Locate the cell with the specified text and output its (x, y) center coordinate. 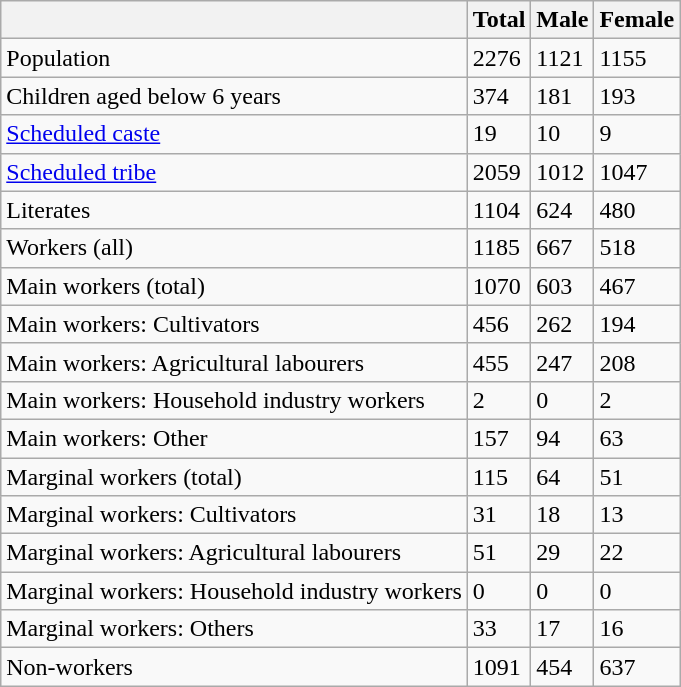
247 (562, 362)
63 (637, 438)
64 (562, 477)
Children aged below 6 years (234, 96)
94 (562, 438)
Marginal workers: Others (234, 629)
1121 (562, 58)
Main workers (total) (234, 286)
19 (499, 134)
Main workers: Household industry workers (234, 400)
637 (637, 667)
1155 (637, 58)
194 (637, 324)
480 (637, 210)
17 (562, 629)
Total (499, 20)
29 (562, 553)
2059 (499, 172)
Main workers: Agricultural labourers (234, 362)
Non-workers (234, 667)
1070 (499, 286)
518 (637, 248)
374 (499, 96)
455 (499, 362)
467 (637, 286)
456 (499, 324)
Marginal workers: Household industry workers (234, 591)
10 (562, 134)
1091 (499, 667)
603 (562, 286)
Female (637, 20)
262 (562, 324)
1104 (499, 210)
Main workers: Cultivators (234, 324)
31 (499, 515)
16 (637, 629)
Marginal workers: Agricultural labourers (234, 553)
2276 (499, 58)
9 (637, 134)
208 (637, 362)
Main workers: Other (234, 438)
667 (562, 248)
1185 (499, 248)
624 (562, 210)
1012 (562, 172)
Literates (234, 210)
13 (637, 515)
193 (637, 96)
454 (562, 667)
Male (562, 20)
181 (562, 96)
Marginal workers: Cultivators (234, 515)
18 (562, 515)
33 (499, 629)
22 (637, 553)
Scheduled tribe (234, 172)
1047 (637, 172)
115 (499, 477)
Scheduled caste (234, 134)
Marginal workers (total) (234, 477)
Workers (all) (234, 248)
Population (234, 58)
157 (499, 438)
